Search for the cell housing the specified text and yield its [x, y] center coordinate. 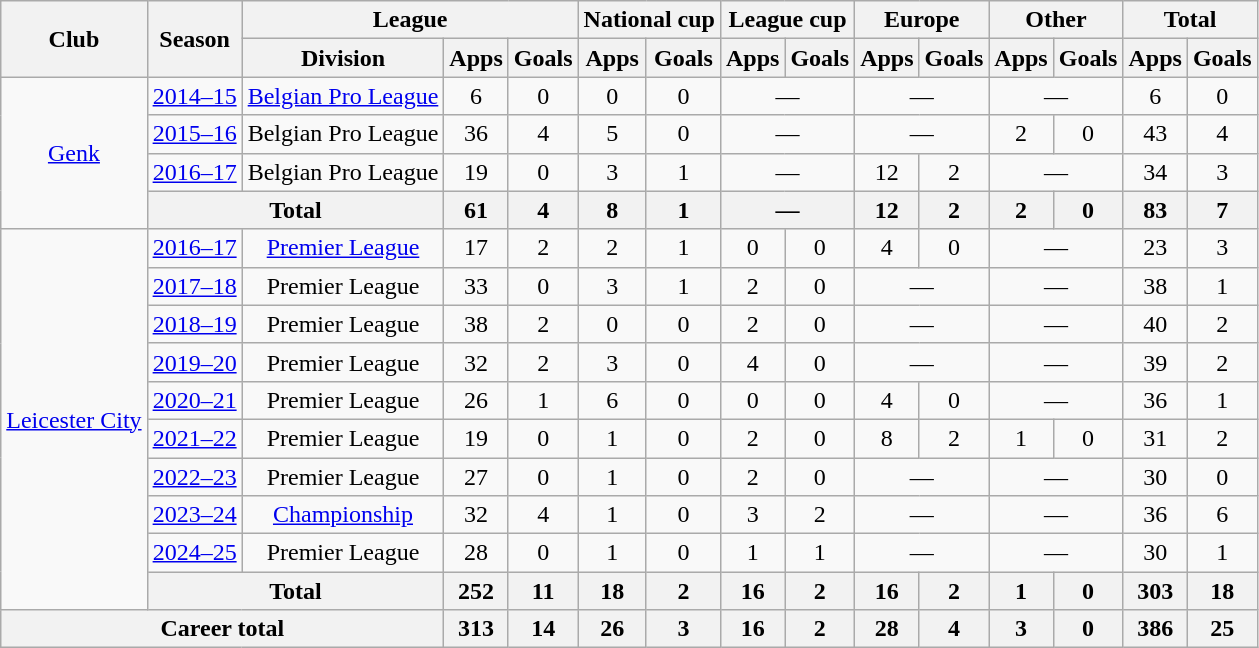
303 [1155, 591]
2024–25 [194, 553]
386 [1155, 629]
313 [476, 629]
43 [1155, 134]
Club [74, 39]
Genk [74, 153]
33 [476, 286]
League cup [787, 20]
11 [543, 591]
40 [1155, 324]
2015–16 [194, 134]
Career total [222, 629]
2021–22 [194, 438]
61 [476, 210]
27 [476, 477]
2023–24 [194, 515]
39 [1155, 362]
Other [1056, 20]
Season [194, 39]
5 [612, 134]
7 [1222, 210]
31 [1155, 438]
Leicester City [74, 420]
Championship [343, 515]
25 [1222, 629]
League [410, 20]
2018–19 [194, 324]
Division [343, 58]
2017–18 [194, 286]
2022–23 [194, 477]
83 [1155, 210]
17 [476, 248]
2020–21 [194, 400]
Europe [922, 20]
2019–20 [194, 362]
34 [1155, 172]
2014–15 [194, 96]
National cup [649, 20]
252 [476, 591]
14 [543, 629]
23 [1155, 248]
